Provide the (X, Y) coordinate of the cell's center where the given text is located.  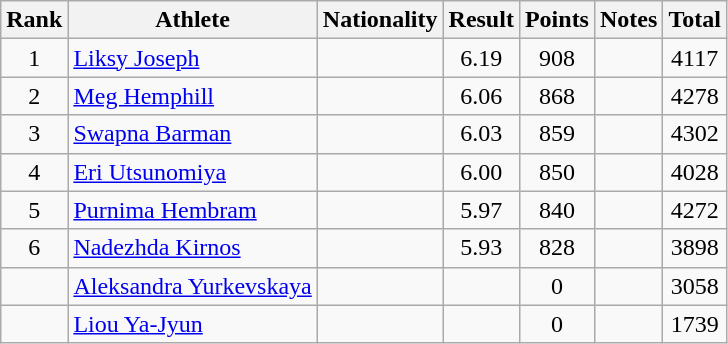
Meg Hemphill (192, 96)
4028 (695, 172)
Aleksandra Yurkevskaya (192, 286)
5.93 (481, 248)
Purnima Hembram (192, 210)
Nadezhda Kirnos (192, 248)
3898 (695, 248)
6.06 (481, 96)
3 (34, 134)
3058 (695, 286)
859 (556, 134)
Liksy Joseph (192, 58)
5.97 (481, 210)
6 (34, 248)
4278 (695, 96)
828 (556, 248)
Result (481, 20)
Nationality (380, 20)
6.03 (481, 134)
Notes (628, 20)
1 (34, 58)
Rank (34, 20)
2 (34, 96)
850 (556, 172)
840 (556, 210)
4272 (695, 210)
Swapna Barman (192, 134)
4 (34, 172)
4302 (695, 134)
Athlete (192, 20)
Points (556, 20)
868 (556, 96)
Total (695, 20)
6.19 (481, 58)
1739 (695, 324)
5 (34, 210)
Eri Utsunomiya (192, 172)
4117 (695, 58)
6.00 (481, 172)
Liou Ya-Jyun (192, 324)
908 (556, 58)
